Extract the (x, y) coordinate from the center of the cell holding the provided text.  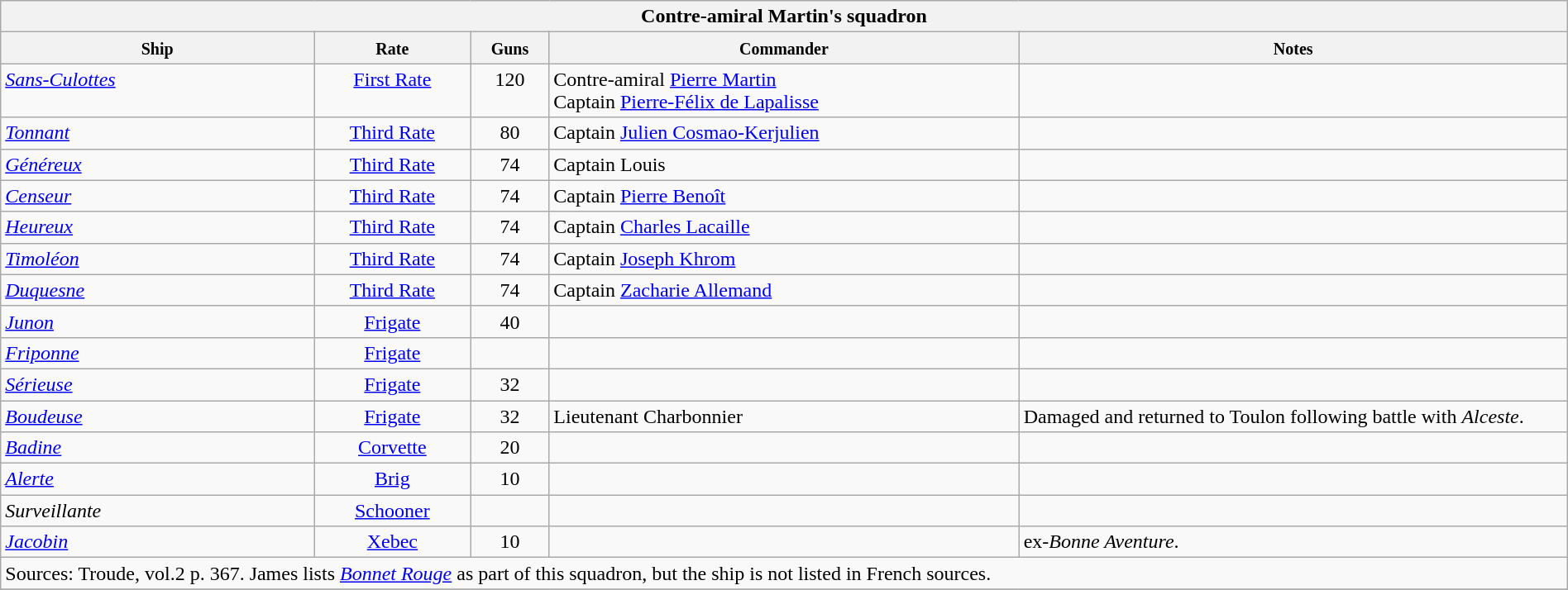
Contre-amiral Martin's squadron (784, 17)
Friponne (157, 353)
Surveillante (157, 511)
Jacobin (157, 542)
Captain Zacharie Allemand (784, 290)
Guns (509, 48)
Boudeuse (157, 416)
Corvette (392, 448)
20 (509, 448)
40 (509, 321)
Junon (157, 321)
Alerte (157, 479)
Damaged and returned to Toulon following battle with Alceste. (1293, 416)
Captain Joseph Khrom (784, 259)
Captain Julien Cosmao-Kerjulien (784, 133)
120 (509, 91)
Tonnant (157, 133)
Notes (1293, 48)
Duquesne (157, 290)
80 (509, 133)
Rate (392, 48)
Lieutenant Charbonnier (784, 416)
ex-Bonne Aventure. (1293, 542)
Sources: Troude, vol.2 p. 367. James lists Bonnet Rouge as part of this squadron, but the ship is not listed in French sources. (784, 573)
Heureux (157, 227)
Badine (157, 448)
Sérieuse (157, 384)
Captain Pierre Benoît (784, 196)
First Rate (392, 91)
Timoléon (157, 259)
Sans-Culottes (157, 91)
Captain Charles Lacaille (784, 227)
Brig (392, 479)
Ship (157, 48)
Généreux (157, 164)
Contre-amiral Pierre MartinCaptain Pierre-Félix de Lapalisse (784, 91)
Captain Louis (784, 164)
Xebec (392, 542)
Commander (784, 48)
Schooner (392, 511)
Censeur (157, 196)
